Scan for the cell matching the given text and deliver its [X, Y] coordinate at center. 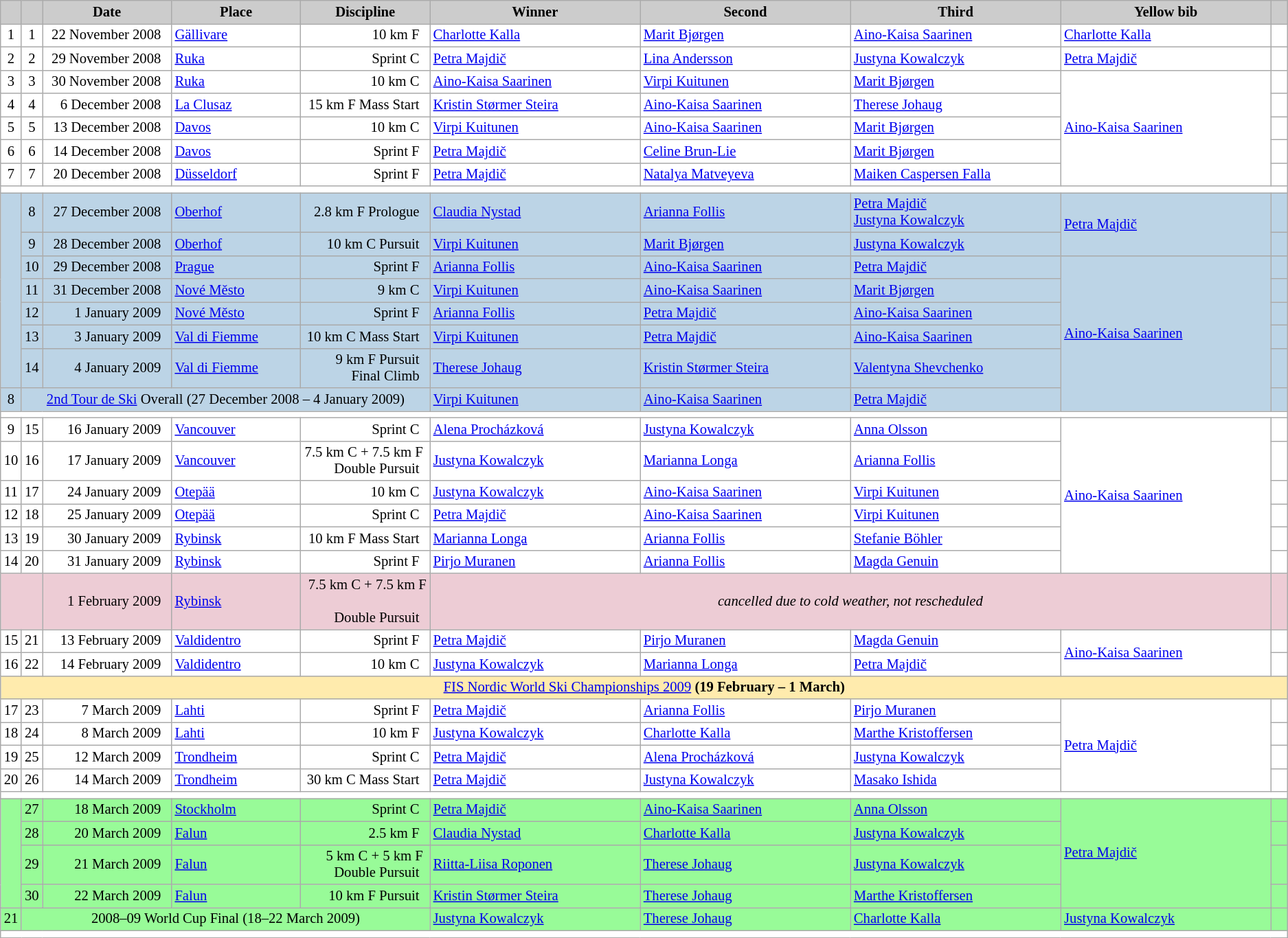
Second [745, 12]
7 March 2009 [107, 711]
22 [32, 664]
2.8 km F Prologue [365, 212]
22 March 2009 [107, 896]
30 [32, 896]
25 [32, 757]
28 December 2008 [107, 244]
30 January 2009 [107, 538]
29 November 2008 [107, 58]
31 January 2009 [107, 562]
2nd Tour de Ski Overall (27 December 2008 – 4 January 2009) [225, 399]
25 January 2009 [107, 515]
FIS Nordic World Ski Championships 2009 (19 February – 1 March) [644, 687]
30 km C Mass Start [365, 780]
6 December 2008 [107, 105]
30 November 2008 [107, 82]
15 km F Mass Start [365, 105]
17 January 2009 [107, 461]
10 km F Pursuit [365, 896]
Lina Andersson [745, 58]
La Clusaz [236, 105]
18 March 2009 [107, 810]
1 January 2009 [107, 313]
9 km F Pursuit Final Climb [365, 368]
Prague [236, 267]
8 March 2009 [107, 733]
10 km C Mass Start [365, 336]
Celine Brun-Lie [745, 151]
1 February 2009 [107, 601]
Düsseldorf [236, 174]
28 [32, 833]
14 December 2008 [107, 151]
Stockholm [236, 810]
20 March 2009 [107, 833]
29 [32, 865]
14 March 2009 [107, 780]
2008–09 World Cup Final (18–22 March 2009) [225, 919]
3 January 2009 [107, 336]
24 [32, 733]
27 [32, 810]
26 [32, 780]
2.5 km F [365, 833]
Yellow bib [1166, 12]
Petra Majdič Justyna Kowalczyk [956, 212]
27 December 2008 [107, 212]
31 December 2008 [107, 290]
Third [956, 12]
Stefanie Böhler [956, 538]
cancelled due to cold weather, not rescheduled [850, 601]
10 km F Mass Start [365, 538]
20 December 2008 [107, 174]
Natalya Matveyeva [745, 174]
13 December 2008 [107, 128]
29 December 2008 [107, 267]
Maiken Caspersen Falla [956, 174]
16 January 2009 [107, 429]
24 January 2009 [107, 492]
Winner [535, 12]
Gällivare [236, 35]
Place [236, 12]
5 km C + 5 km F Double Pursuit [365, 865]
23 [32, 711]
4 January 2009 [107, 368]
13 February 2009 [107, 641]
Discipline [365, 12]
10 km C Pursuit [365, 244]
12 March 2009 [107, 757]
14 February 2009 [107, 664]
22 November 2008 [107, 35]
Valentyna Shevchenko [956, 368]
9 km C [365, 290]
Date [107, 12]
21 March 2009 [107, 865]
Riitta-Liisa Roponen [535, 865]
Masako Ishida [956, 780]
